Extract the (x, y) coordinate from the center of the cell holding the provided text.  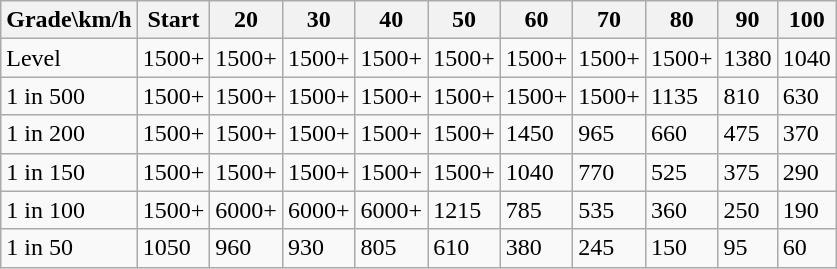
1135 (682, 96)
50 (464, 20)
770 (610, 172)
1 in 100 (69, 210)
960 (246, 248)
Level (69, 58)
660 (682, 134)
930 (318, 248)
40 (392, 20)
1380 (748, 58)
630 (806, 96)
90 (748, 20)
100 (806, 20)
810 (748, 96)
70 (610, 20)
525 (682, 172)
30 (318, 20)
1 in 50 (69, 248)
805 (392, 248)
535 (610, 210)
380 (536, 248)
250 (748, 210)
20 (246, 20)
1 in 500 (69, 96)
375 (748, 172)
95 (748, 248)
965 (610, 134)
785 (536, 210)
370 (806, 134)
150 (682, 248)
1 in 200 (69, 134)
245 (610, 248)
1 in 150 (69, 172)
475 (748, 134)
610 (464, 248)
1050 (174, 248)
360 (682, 210)
290 (806, 172)
Grade\km/h (69, 20)
Start (174, 20)
80 (682, 20)
1215 (464, 210)
190 (806, 210)
1450 (536, 134)
